Scan for the cell matching the given text and deliver its (X, Y) coordinate at center. 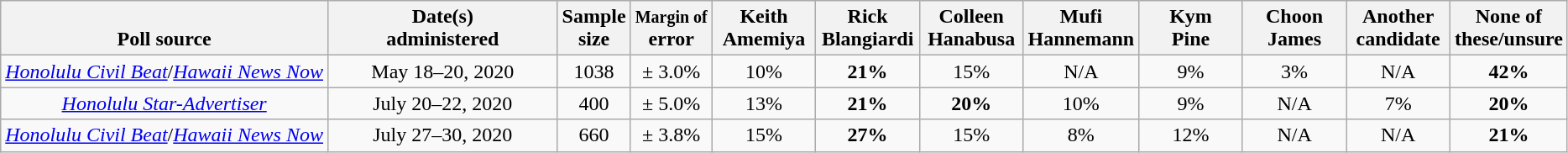
RickBlangiardi (868, 29)
660 (594, 135)
Date(s)administered (443, 29)
7% (1398, 103)
27% (868, 135)
8% (1081, 135)
± 5.0% (672, 103)
None of these/unsure (1508, 29)
Honolulu Star-Advertiser (165, 103)
400 (594, 103)
3% (1294, 71)
KeithAmemiya (764, 29)
MufiHannemann (1081, 29)
± 3.0% (672, 71)
Samplesize (594, 29)
Margin oferror (672, 29)
13% (764, 103)
42% (1508, 71)
ChoonJames (1294, 29)
July 27–30, 2020 (443, 135)
ColleenHanabusa (971, 29)
July 20–22, 2020 (443, 103)
± 3.8% (672, 135)
KymPine (1191, 29)
Anothercandidate (1398, 29)
Poll source (165, 29)
1038 (594, 71)
May 18–20, 2020 (443, 71)
12% (1191, 135)
